From the cell containing the given text, extract its center point as (X, Y) coordinate. 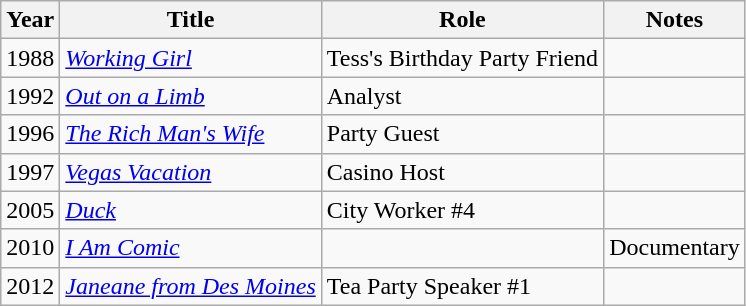
Out on a Limb (190, 96)
Vegas Vacation (190, 172)
Documentary (675, 248)
Janeane from Des Moines (190, 286)
1997 (30, 172)
1988 (30, 58)
Tea Party Speaker #1 (462, 286)
City Worker #4 (462, 210)
Duck (190, 210)
Party Guest (462, 134)
Casino Host (462, 172)
2005 (30, 210)
I Am Comic (190, 248)
Year (30, 20)
Analyst (462, 96)
Title (190, 20)
Tess's Birthday Party Friend (462, 58)
Notes (675, 20)
2012 (30, 286)
1992 (30, 96)
Working Girl (190, 58)
2010 (30, 248)
1996 (30, 134)
Role (462, 20)
The Rich Man's Wife (190, 134)
